Identify which cell holds the provided text, then report its (X, Y) central coordinate. 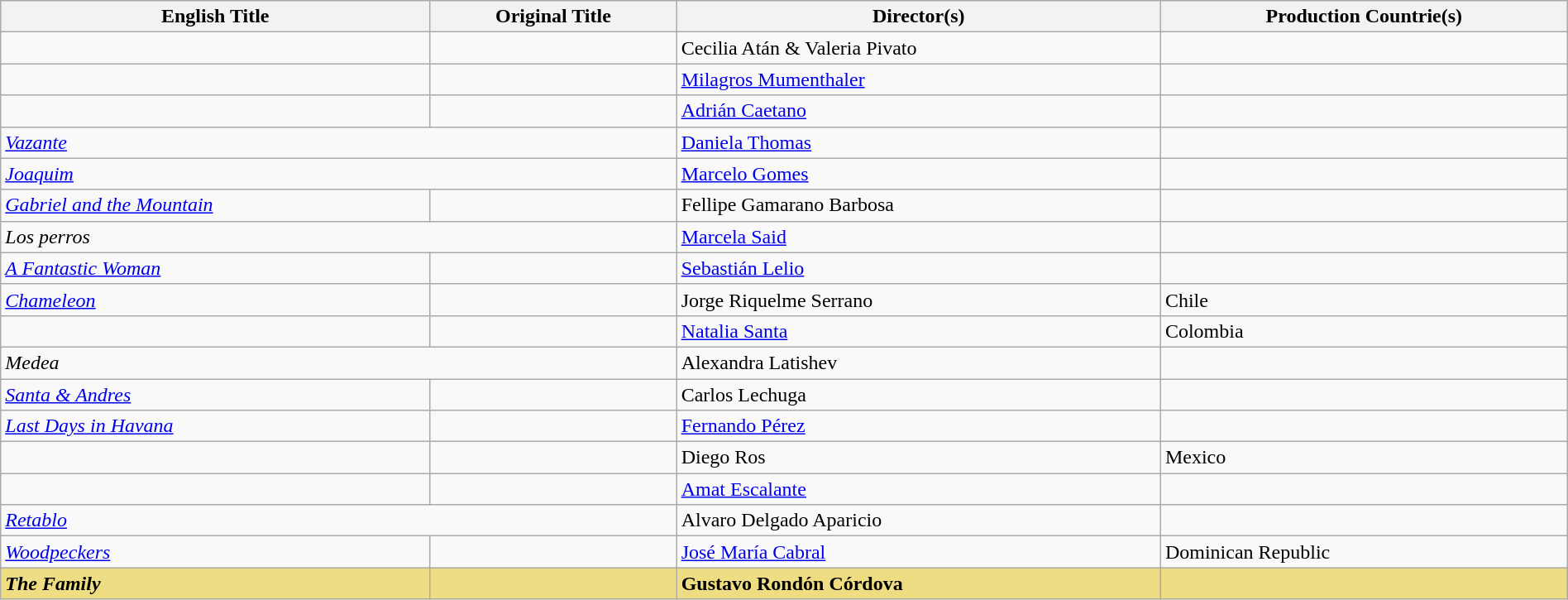
Daniela Thomas (918, 142)
Chameleon (215, 300)
Marcelo Gomes (918, 174)
Dominican Republic (1364, 552)
Gabriel and the Mountain (215, 205)
Sebastián Lelio (918, 268)
Cecilia Atán & Valeria Pivato (918, 48)
The Family (215, 583)
Production Countrie(s) (1364, 17)
Medea (339, 362)
Alexandra Latishev (918, 362)
Carlos Lechuga (918, 395)
Amat Escalante (918, 489)
Joaquim (339, 174)
Last Days in Havana (215, 426)
Diego Ros (918, 458)
Jorge Riquelme Serrano (918, 300)
Marcela Said (918, 237)
Retablo (339, 521)
Vazante (339, 142)
A Fantastic Woman (215, 268)
Gustavo Rondón Córdova (918, 583)
Mexico (1364, 458)
Woodpeckers (215, 552)
Fellipe Gamarano Barbosa (918, 205)
Milagros Mumenthaler (918, 79)
Director(s) (918, 17)
Natalia Santa (918, 331)
Alvaro Delgado Aparicio (918, 521)
English Title (215, 17)
Santa & Andres (215, 395)
José María Cabral (918, 552)
Los perros (339, 237)
Fernando Pérez (918, 426)
Chile (1364, 300)
Colombia (1364, 331)
Original Title (553, 17)
Adrián Caetano (918, 111)
